From the cell containing the given text, extract its center point as [X, Y] coordinate. 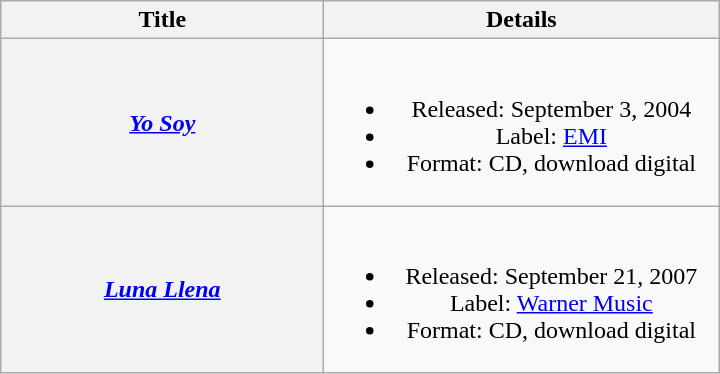
Title [162, 20]
Released: September 21, 2007Label: Warner MusicFormat: CD, download digital [522, 290]
Released: September 3, 2004Label: EMIFormat: CD, download digital [522, 122]
Details [522, 20]
Luna Llena [162, 290]
Yo Soy [162, 122]
